Extract the (X, Y) coordinate from the center of the cell holding the provided text.  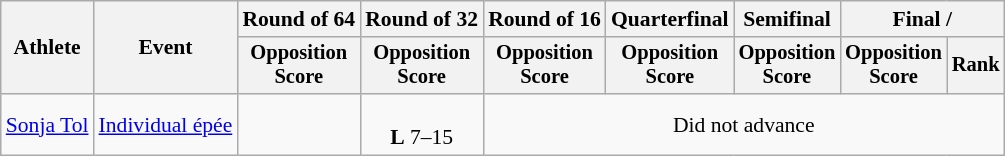
L 7–15 (422, 124)
Quarterfinal (670, 19)
Sonja Tol (48, 124)
Round of 32 (422, 19)
Round of 64 (298, 19)
Athlete (48, 48)
Did not advance (744, 124)
Round of 16 (544, 19)
Rank (976, 66)
Final / (922, 19)
Event (166, 48)
Semifinal (788, 19)
Individual épée (166, 124)
